Provide the (x, y) coordinate of the cell's center where the given text is located.  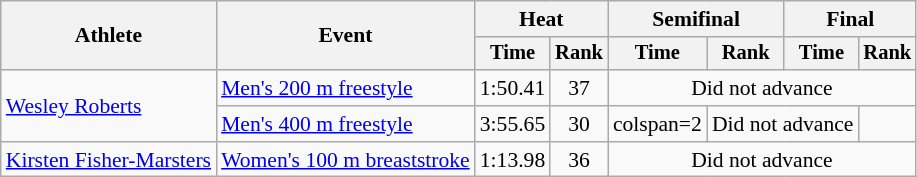
colspan=2 (658, 124)
Wesley Roberts (108, 106)
Heat (542, 19)
Men's 400 m freestyle (346, 124)
Athlete (108, 36)
1:50.41 (512, 88)
3:55.65 (512, 124)
37 (579, 88)
Final (850, 19)
Event (346, 36)
30 (579, 124)
Semifinal (696, 19)
Men's 200 m freestyle (346, 88)
